Detect which cell encompasses the target text, then output its (X, Y) center coordinate. 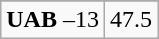
47.5 (130, 20)
UAB –13 (53, 20)
